Identify which cell holds the provided text, then report its [X, Y] central coordinate. 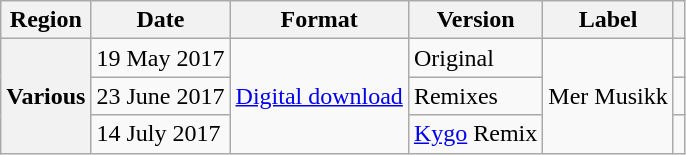
Region [46, 20]
Format [319, 20]
14 July 2017 [160, 134]
Remixes [475, 96]
19 May 2017 [160, 58]
Date [160, 20]
Kygo Remix [475, 134]
23 June 2017 [160, 96]
Various [46, 96]
Version [475, 20]
Digital download [319, 96]
Mer Musikk [608, 96]
Label [608, 20]
Original [475, 58]
